Return the [x, y] coordinate for the center point of the cell that contains the specified text.  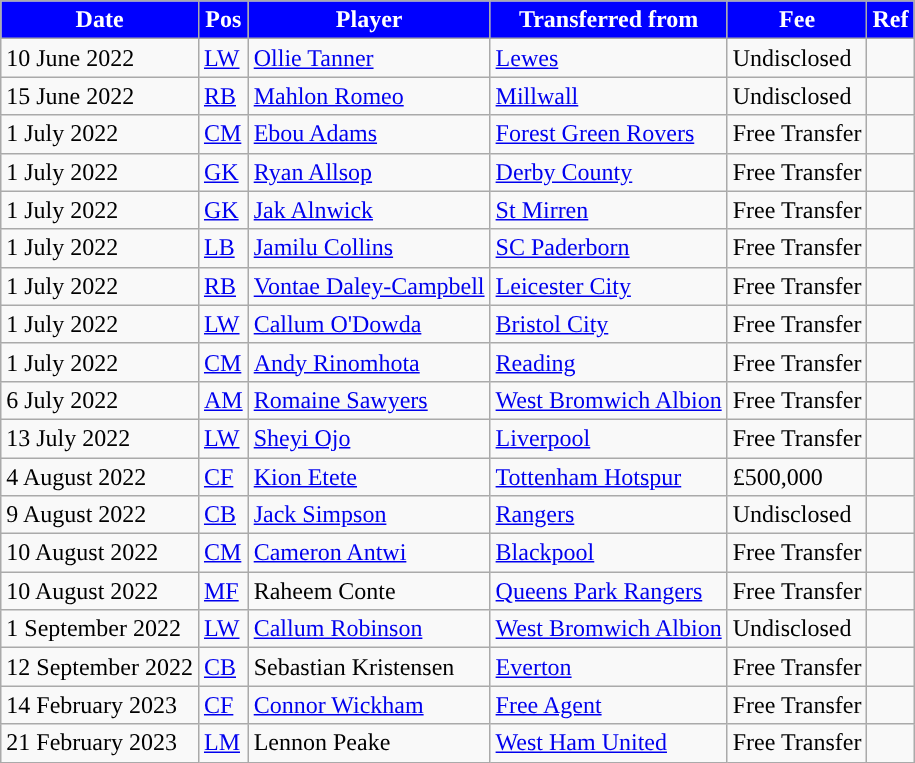
Mahlon Romeo [369, 96]
Millwall [608, 96]
Transferred from [608, 20]
Andy Rinomhota [369, 362]
6 July 2022 [100, 400]
Jak Alnwick [369, 210]
LB [223, 248]
SC Paderborn [608, 248]
Blackpool [608, 553]
Ref [890, 20]
9 August 2022 [100, 515]
Player [369, 20]
AM [223, 400]
Lennon Peake [369, 743]
Vontae Daley-Campbell [369, 286]
Callum Robinson [369, 629]
Ollie Tanner [369, 58]
Liverpool [608, 438]
1 September 2022 [100, 629]
Connor Wickham [369, 705]
Bristol City [608, 324]
Fee [797, 20]
14 February 2023 [100, 705]
15 June 2022 [100, 96]
Date [100, 20]
Ryan Allsop [369, 172]
Rangers [608, 515]
Jamilu Collins [369, 248]
12 September 2022 [100, 667]
Free Agent [608, 705]
MF [223, 591]
Raheem Conte [369, 591]
Everton [608, 667]
Leicester City [608, 286]
Tottenham Hotspur [608, 477]
LM [223, 743]
Cameron Antwi [369, 553]
Pos [223, 20]
Sebastian Kristensen [369, 667]
Queens Park Rangers [608, 591]
13 July 2022 [100, 438]
Forest Green Rovers [608, 134]
Sheyi Ojo [369, 438]
West Ham United [608, 743]
Callum O'Dowda [369, 324]
Ebou Adams [369, 134]
£500,000 [797, 477]
21 February 2023 [100, 743]
Reading [608, 362]
10 June 2022 [100, 58]
Jack Simpson [369, 515]
Lewes [608, 58]
Romaine Sawyers [369, 400]
St Mirren [608, 210]
Derby County [608, 172]
Kion Etete [369, 477]
4 August 2022 [100, 477]
